Scan for the cell matching the given text and deliver its (x, y) coordinate at center. 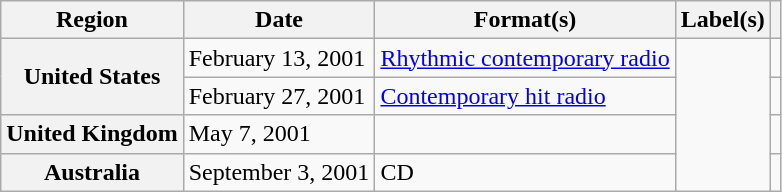
Contemporary hit radio (525, 96)
Date (279, 20)
Australia (92, 172)
CD (525, 172)
United States (92, 77)
Rhythmic contemporary radio (525, 58)
September 3, 2001 (279, 172)
Format(s) (525, 20)
Label(s) (722, 20)
May 7, 2001 (279, 134)
United Kingdom (92, 134)
February 27, 2001 (279, 96)
February 13, 2001 (279, 58)
Region (92, 20)
